Output the (X, Y) coordinate of the center of the cell containing the given text.  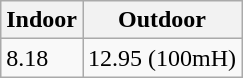
8.18 (42, 58)
Outdoor (162, 20)
12.95 (100mH) (162, 58)
Indoor (42, 20)
